Pinpoint the cell where the given text exists, returning its [x, y] midpoint coordinate. 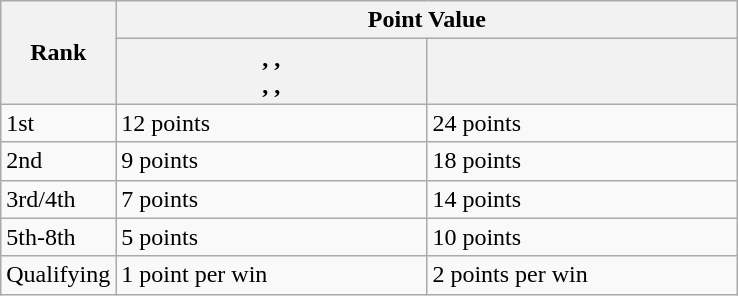
, , , , [272, 72]
Rank [58, 52]
12 points [272, 123]
3rd/4th [58, 199]
5th-8th [58, 237]
2 points per win [582, 275]
5 points [272, 237]
Qualifying [58, 275]
7 points [272, 199]
10 points [582, 237]
18 points [582, 161]
14 points [582, 199]
9 points [272, 161]
2nd [58, 161]
Point Value [427, 20]
1 point per win [272, 275]
1st [58, 123]
24 points [582, 123]
